Detect which cell encompasses the target text, then output its (X, Y) center coordinate. 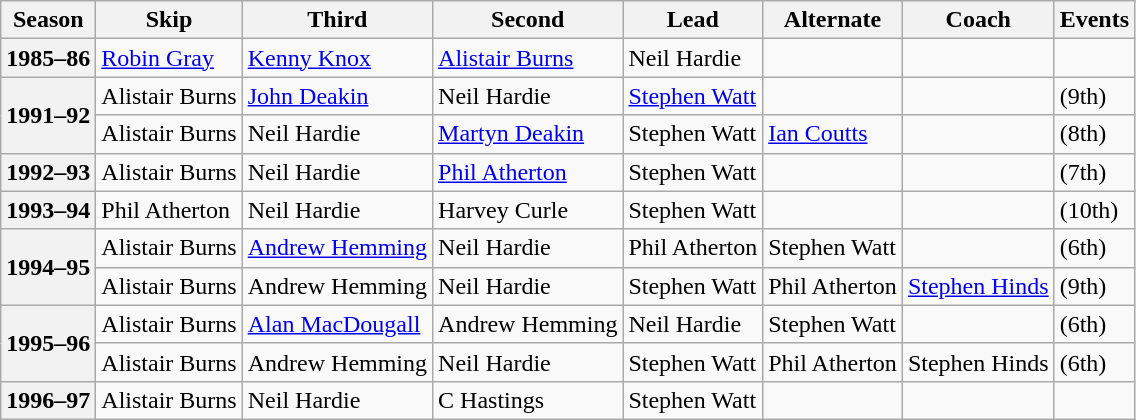
Third (337, 20)
1992–93 (48, 172)
Harvey Curle (528, 210)
1993–94 (48, 210)
1991–92 (48, 115)
Skip (169, 20)
(10th) (1094, 210)
Robin Gray (169, 58)
1985–86 (48, 58)
John Deakin (337, 96)
Events (1094, 20)
C Hastings (528, 400)
1996–97 (48, 400)
(7th) (1094, 172)
Martyn Deakin (528, 134)
Coach (978, 20)
1995–96 (48, 343)
Kenny Knox (337, 58)
Second (528, 20)
1994–95 (48, 267)
Ian Coutts (833, 134)
Season (48, 20)
Alan MacDougall (337, 324)
(8th) (1094, 134)
Lead (693, 20)
Alternate (833, 20)
